Identify which cell holds the provided text, then report its (x, y) central coordinate. 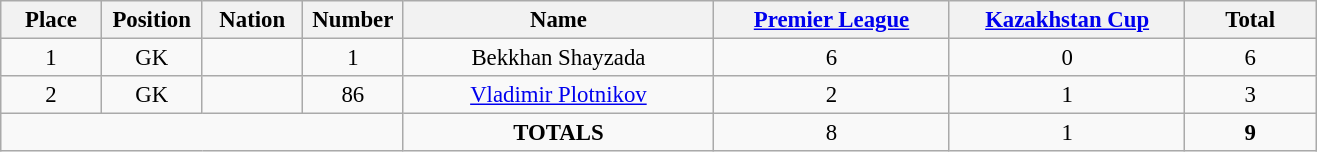
Vladimir Plotnikov (558, 95)
8 (832, 133)
3 (1250, 95)
Total (1250, 20)
86 (354, 95)
Number (354, 20)
Premier League (832, 20)
Name (558, 20)
Bekkhan Shayzada (558, 58)
TOTALS (558, 133)
9 (1250, 133)
Kazakhstan Cup (1067, 20)
0 (1067, 58)
Nation (252, 20)
Position (152, 20)
Place (52, 20)
